Identify which cell holds the provided text, then report its [X, Y] central coordinate. 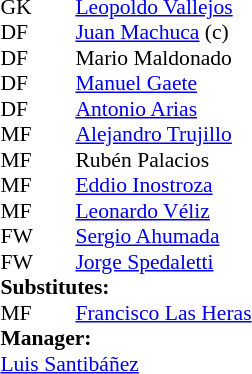
Alejandro Trujillo [163, 135]
Manager: [126, 339]
Eddio Inostroza [163, 185]
Jorge Spedaletti [163, 262]
Antonio Arias [163, 109]
Mario Maldonado [163, 58]
Sergio Ahumada [163, 237]
Leonardo Véliz [163, 211]
Rubén Palacios [163, 160]
Manuel Gaete [163, 83]
Substitutes: [126, 287]
Juan Machuca (c) [163, 33]
Francisco Las Heras [163, 313]
